Capture the cell that displays the provided text and extract its (X, Y) central coordinate. 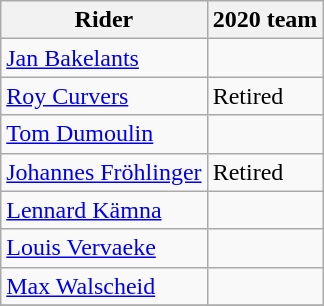
Tom Dumoulin (104, 134)
Jan Bakelants (104, 58)
Johannes Fröhlinger (104, 172)
Max Walscheid (104, 286)
Roy Curvers (104, 96)
2020 team (265, 20)
Lennard Kämna (104, 210)
Louis Vervaeke (104, 248)
Rider (104, 20)
